Return the (X, Y) coordinate for the center point of the cell that contains the specified text.  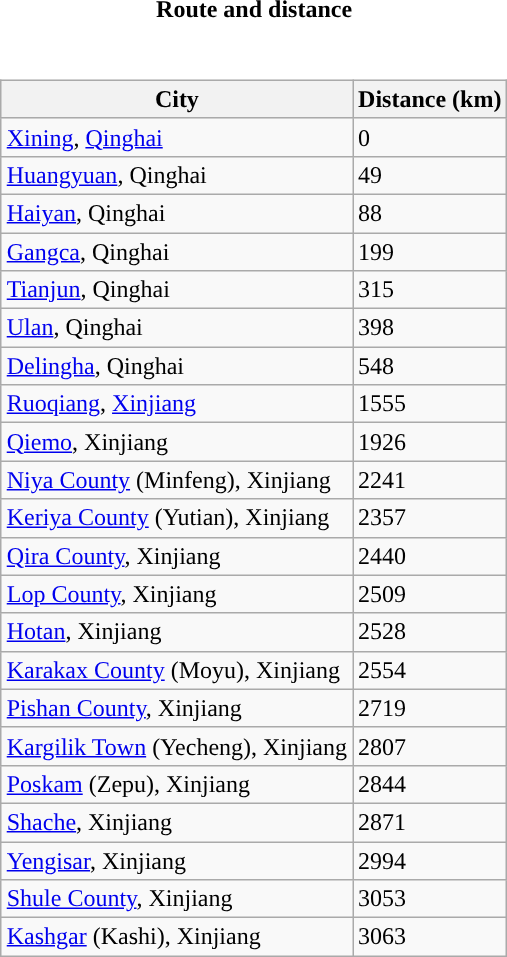
Huangyuan, Qinghai (176, 175)
Xining, Qinghai (176, 137)
Poskam (Zepu), Xinjiang (176, 784)
Distance (km) (430, 99)
315 (430, 290)
3063 (430, 937)
2528 (430, 632)
City (176, 99)
Yengisar, Xinjiang (176, 861)
Hotan, Xinjiang (176, 632)
0 (430, 137)
2440 (430, 556)
2807 (430, 746)
398 (430, 328)
Gangca, Qinghai (176, 251)
2871 (430, 822)
1926 (430, 442)
Qiemo, Xinjiang (176, 442)
2994 (430, 861)
Lop County, Xinjiang (176, 594)
2844 (430, 784)
Haiyan, Qinghai (176, 213)
Ulan, Qinghai (176, 328)
199 (430, 251)
2241 (430, 480)
2357 (430, 518)
Niya County (Minfeng), Xinjiang (176, 480)
49 (430, 175)
Karakax County (Moyu), Xinjiang (176, 670)
3053 (430, 899)
548 (430, 366)
Tianjun, Qinghai (176, 290)
Keriya County (Yutian), Xinjiang (176, 518)
Shule County, Xinjiang (176, 899)
Pishan County, Xinjiang (176, 708)
Delingha, Qinghai (176, 366)
88 (430, 213)
2509 (430, 594)
1555 (430, 404)
Kashgar (Kashi), Xinjiang (176, 937)
Kargilik Town (Yecheng), Xinjiang (176, 746)
Shache, Xinjiang (176, 822)
Ruoqiang, Xinjiang (176, 404)
2719 (430, 708)
Qira County, Xinjiang (176, 556)
2554 (430, 670)
